From the cell containing the given text, extract its center point as (X, Y) coordinate. 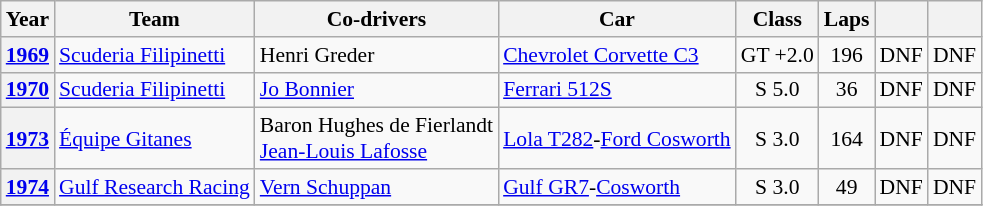
Class (778, 19)
Co-drivers (376, 19)
Gulf Research Racing (154, 187)
Vern Schuppan (376, 187)
Chevrolet Corvette C3 (617, 55)
1969 (28, 55)
1970 (28, 90)
Laps (847, 19)
Year (28, 19)
Équipe Gitanes (154, 138)
1973 (28, 138)
Baron Hughes de Fierlandt Jean-Louis Lafosse (376, 138)
Gulf GR7-Cosworth (617, 187)
36 (847, 90)
GT +2.0 (778, 55)
1974 (28, 187)
Henri Greder (376, 55)
Team (154, 19)
Jo Bonnier (376, 90)
Lola T282-Ford Cosworth (617, 138)
Ferrari 512S (617, 90)
164 (847, 138)
49 (847, 187)
S 5.0 (778, 90)
196 (847, 55)
Car (617, 19)
